Return [X, Y] of the center of cell containing provided text 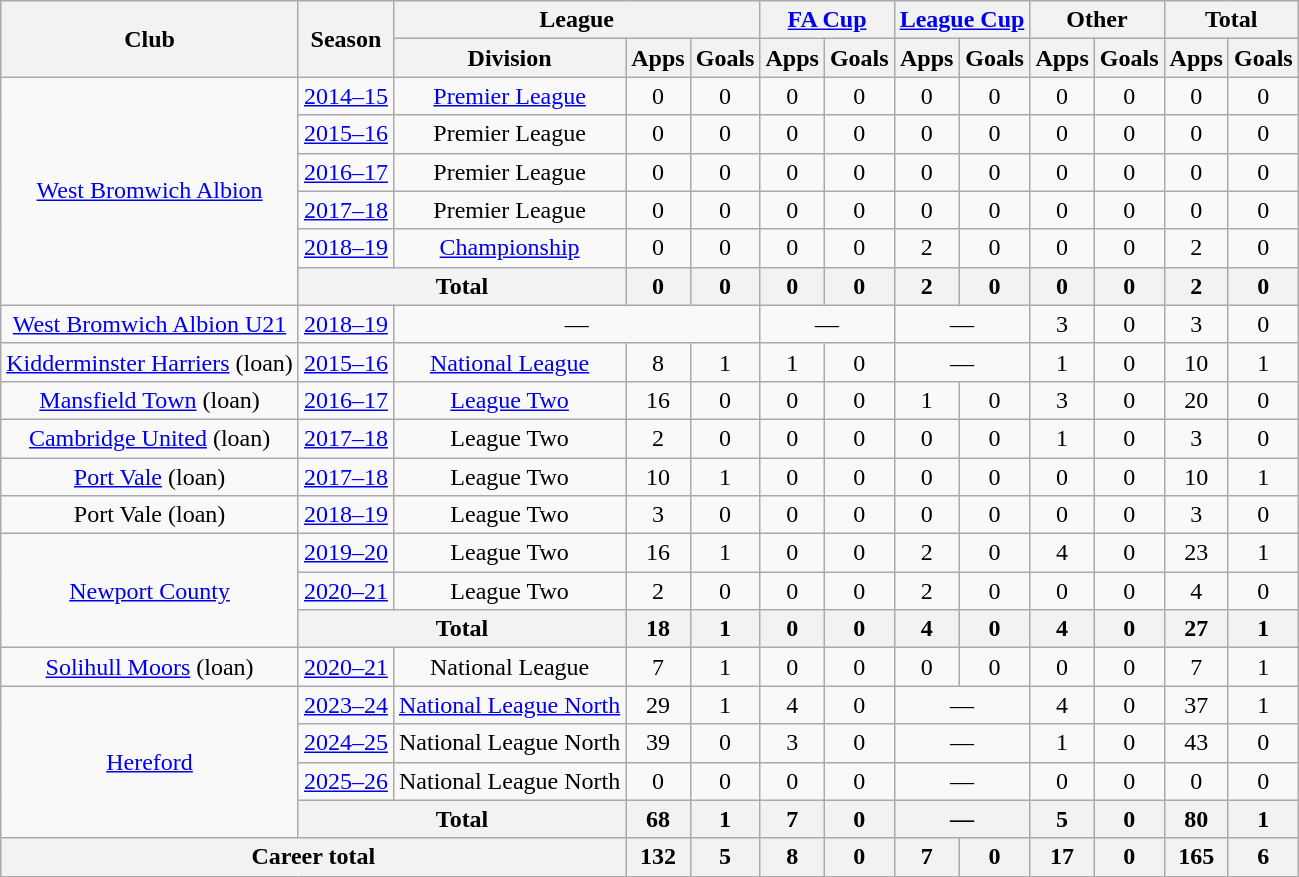
2019–20 [346, 553]
Cambridge United (loan) [150, 438]
17 [1062, 857]
West Bromwich Albion U21 [150, 324]
132 [658, 857]
West Bromwich Albion [150, 191]
2023–24 [346, 705]
League Cup [962, 20]
29 [658, 705]
43 [1196, 743]
2014–15 [346, 96]
2024–25 [346, 743]
League [576, 20]
Mansfield Town (loan) [150, 400]
Kidderminster Harriers (loan) [150, 362]
37 [1196, 705]
Division [509, 58]
Other [1097, 20]
23 [1196, 553]
20 [1196, 400]
Hereford [150, 762]
Season [346, 39]
Newport County [150, 591]
Career total [314, 857]
39 [658, 743]
80 [1196, 819]
Championship [509, 248]
6 [1263, 857]
27 [1196, 629]
165 [1196, 857]
2025–26 [346, 781]
18 [658, 629]
FA Cup [827, 20]
Club [150, 39]
68 [658, 819]
Solihull Moors (loan) [150, 667]
